Scan for the cell matching the given text and deliver its [X, Y] coordinate at center. 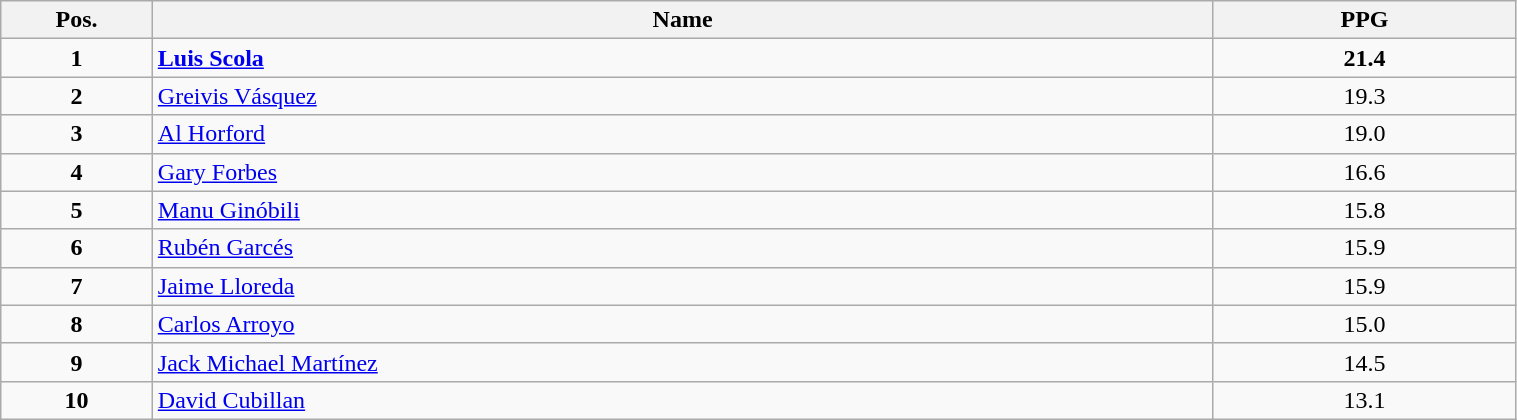
13.1 [1364, 400]
PPG [1364, 20]
3 [77, 134]
Jaime Lloreda [682, 286]
4 [77, 172]
Name [682, 20]
6 [77, 248]
David Cubillan [682, 400]
2 [77, 96]
19.0 [1364, 134]
1 [77, 58]
16.6 [1364, 172]
Gary Forbes [682, 172]
Rubén Garcés [682, 248]
19.3 [1364, 96]
5 [77, 210]
7 [77, 286]
21.4 [1364, 58]
9 [77, 362]
Al Horford [682, 134]
Pos. [77, 20]
Greivis Vásquez [682, 96]
Jack Michael Martínez [682, 362]
15.0 [1364, 324]
Luis Scola [682, 58]
15.8 [1364, 210]
14.5 [1364, 362]
Manu Ginóbili [682, 210]
Carlos Arroyo [682, 324]
10 [77, 400]
8 [77, 324]
